Return (X, Y) of the center of cell containing provided text 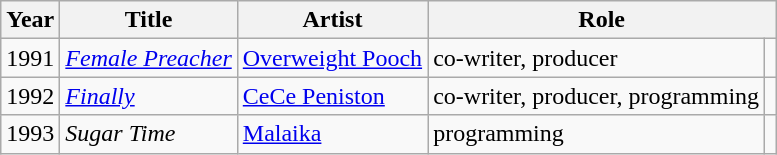
Sugar Time (148, 134)
programming (596, 134)
Year (30, 20)
1992 (30, 96)
CeCe Peniston (332, 96)
1993 (30, 134)
1991 (30, 58)
co-writer, producer, programming (596, 96)
Title (148, 20)
Finally (148, 96)
Role (602, 20)
Female Preacher (148, 58)
Malaika (332, 134)
Overweight Pooch (332, 58)
co-writer, producer (596, 58)
Artist (332, 20)
